Identify which cell holds the provided text, then report its [x, y] central coordinate. 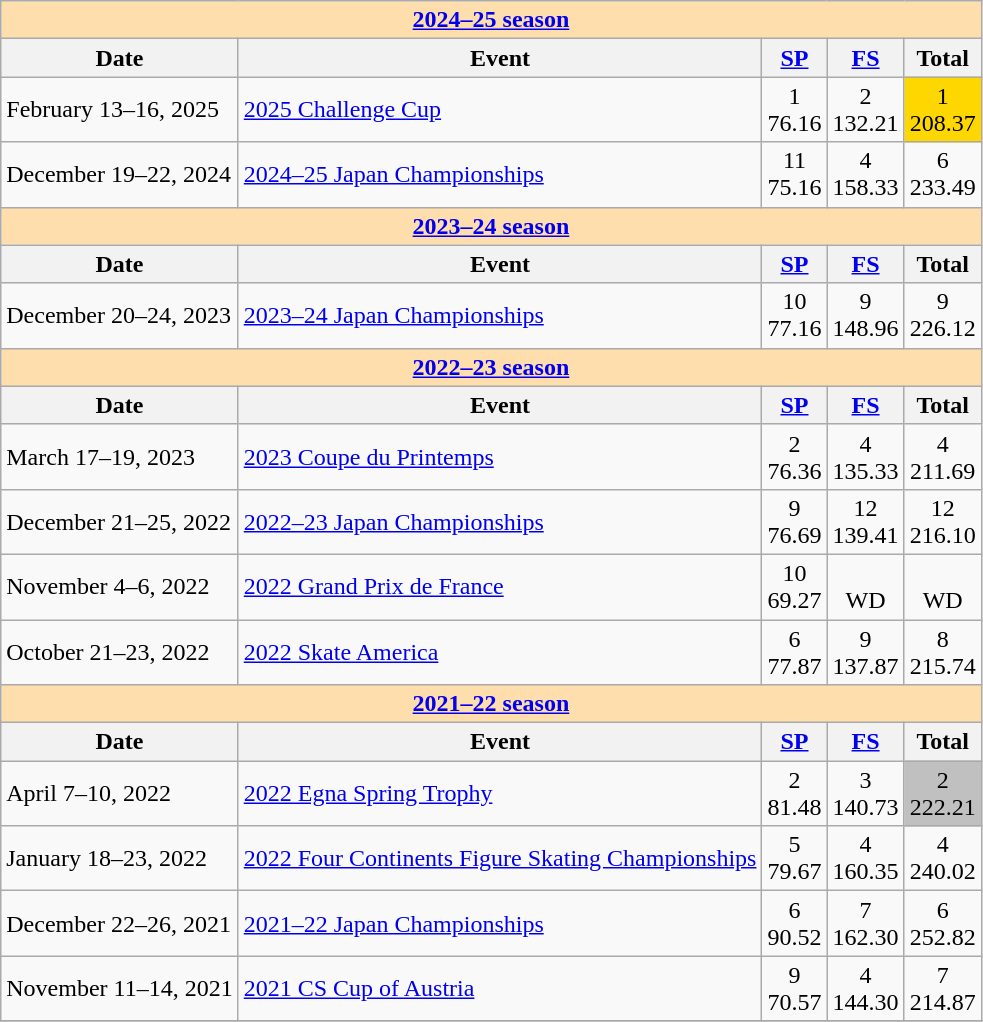
2023–24 season [491, 226]
8 215.74 [942, 652]
9 226.12 [942, 316]
2023–24 Japan Championships [500, 316]
October 21–23, 2022 [120, 652]
2022–23 Japan Championships [500, 522]
11 75.16 [794, 174]
9 148.96 [866, 316]
12 139.41 [866, 522]
4 144.30 [866, 988]
2025 Challenge Cup [500, 110]
December 19–22, 2024 [120, 174]
December 21–25, 2022 [120, 522]
4 240.02 [942, 858]
2022 Skate America [500, 652]
2021–22 season [491, 704]
2022 Grand Prix de France [500, 586]
3 140.73 [866, 794]
9 70.57 [794, 988]
4 160.35 [866, 858]
2 132.21 [866, 110]
12 216.10 [942, 522]
December 20–24, 2023 [120, 316]
4 135.33 [866, 456]
5 79.67 [794, 858]
2 81.48 [794, 794]
10 77.16 [794, 316]
6 77.87 [794, 652]
7 162.30 [866, 924]
November 11–14, 2021 [120, 988]
2024–25 season [491, 20]
4 211.69 [942, 456]
2 76.36 [794, 456]
February 13–16, 2025 [120, 110]
6 233.49 [942, 174]
2024–25 Japan Championships [500, 174]
9 137.87 [866, 652]
December 22–26, 2021 [120, 924]
2023 Coupe du Printemps [500, 456]
2022 Egna Spring Trophy [500, 794]
7 214.87 [942, 988]
January 18–23, 2022 [120, 858]
6 252.82 [942, 924]
9 76.69 [794, 522]
6 90.52 [794, 924]
March 17–19, 2023 [120, 456]
1 76.16 [794, 110]
April 7–10, 2022 [120, 794]
2 222.21 [942, 794]
November 4–6, 2022 [120, 586]
2021 CS Cup of Austria [500, 988]
1 208.37 [942, 110]
4 158.33 [866, 174]
2022–23 season [491, 367]
2022 Four Continents Figure Skating Championships [500, 858]
2021–22 Japan Championships [500, 924]
10 69.27 [794, 586]
